Search for the cell housing the specified text and yield its [x, y] center coordinate. 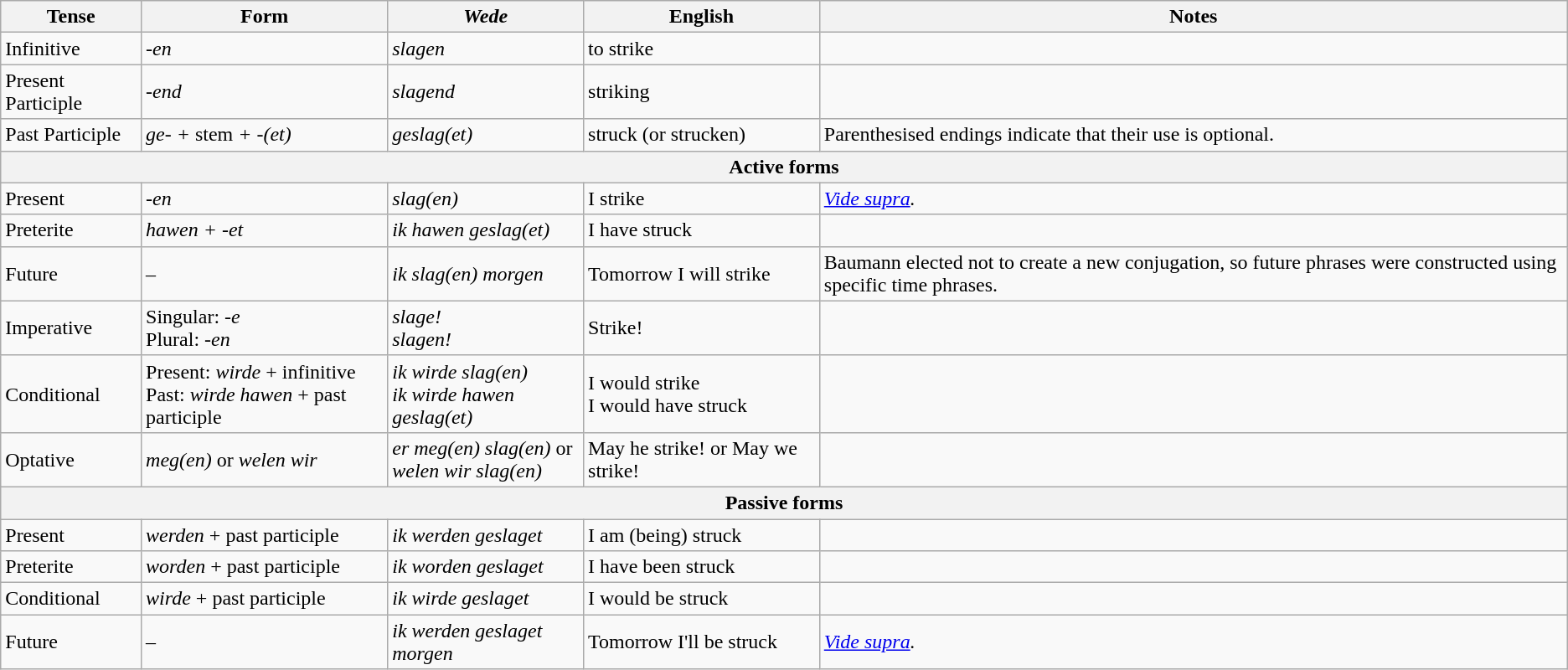
ik werden geslaget morgen [486, 642]
Tomorrow I will strike [702, 273]
Active forms [784, 167]
ik werden geslaget [486, 535]
striking [702, 92]
English [702, 17]
Singular: -ePlural: -en [265, 328]
Infinitive [71, 49]
Optative [71, 459]
ik wirde slag(en)ik wirde hawen geslag(et) [486, 394]
Baumann elected not to create a new conjugation, so future phrases were constructed using specific time phrases. [1193, 273]
-end [265, 92]
Tense [71, 17]
Imperative [71, 328]
er meg(en) slag(en) orwelen wir slag(en) [486, 459]
I would strikeI would have struck [702, 394]
I am (being) struck [702, 535]
I strike [702, 198]
Wede [486, 17]
ge- + stem + -(et) [265, 135]
I would be struck [702, 599]
to strike [702, 49]
slagend [486, 92]
Form [265, 17]
werden + past participle [265, 535]
Past Participle [71, 135]
meg(en) or welen wir [265, 459]
May he strike! or May we strike! [702, 459]
Strike! [702, 328]
I have been struck [702, 567]
Parenthesised endings indicate that their use is optional. [1193, 135]
Tomorrow I'll be struck [702, 642]
struck (or strucken) [702, 135]
wirde + past participle [265, 599]
I have struck [702, 230]
Present Participle [71, 92]
Present: wirde + infinitivePast: wirde hawen + past participle [265, 394]
slag(en) [486, 198]
slagen [486, 49]
ik hawen geslag(et) [486, 230]
Notes [1193, 17]
ik slag(en) morgen [486, 273]
worden + past participle [265, 567]
ik worden geslaget [486, 567]
ik wirde geslaget [486, 599]
Passive forms [784, 502]
hawen + -et [265, 230]
slage!slagen! [486, 328]
geslag(et) [486, 135]
